For the text-containing cell, return its midpoint in [X, Y] coordinate format. 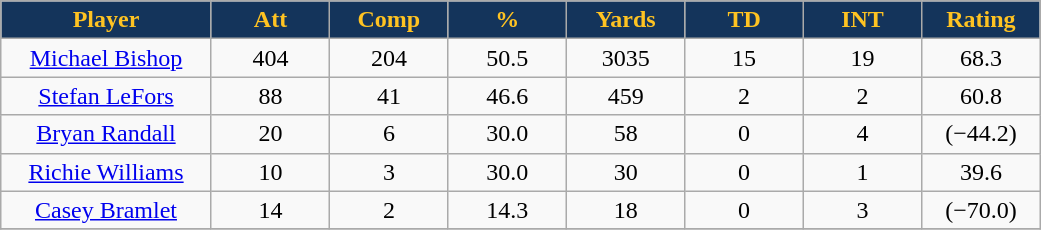
Comp [389, 20]
41 [389, 96]
88 [270, 96]
58 [625, 134]
46.6 [507, 96]
Player [106, 20]
50.5 [507, 58]
Casey Bramlet [106, 210]
30 [625, 172]
INT [862, 20]
404 [270, 58]
(−44.2) [981, 134]
Bryan Randall [106, 134]
Stefan LeFors [106, 96]
39.6 [981, 172]
459 [625, 96]
14.3 [507, 210]
1 [862, 172]
15 [744, 58]
Yards [625, 20]
60.8 [981, 96]
204 [389, 58]
Att [270, 20]
14 [270, 210]
Michael Bishop [106, 58]
3035 [625, 58]
Rating [981, 20]
68.3 [981, 58]
% [507, 20]
Richie Williams [106, 172]
18 [625, 210]
(−70.0) [981, 210]
19 [862, 58]
10 [270, 172]
TD [744, 20]
20 [270, 134]
4 [862, 134]
6 [389, 134]
